Find where the given text appears and provide that cell's center as (x, y) coordinate. 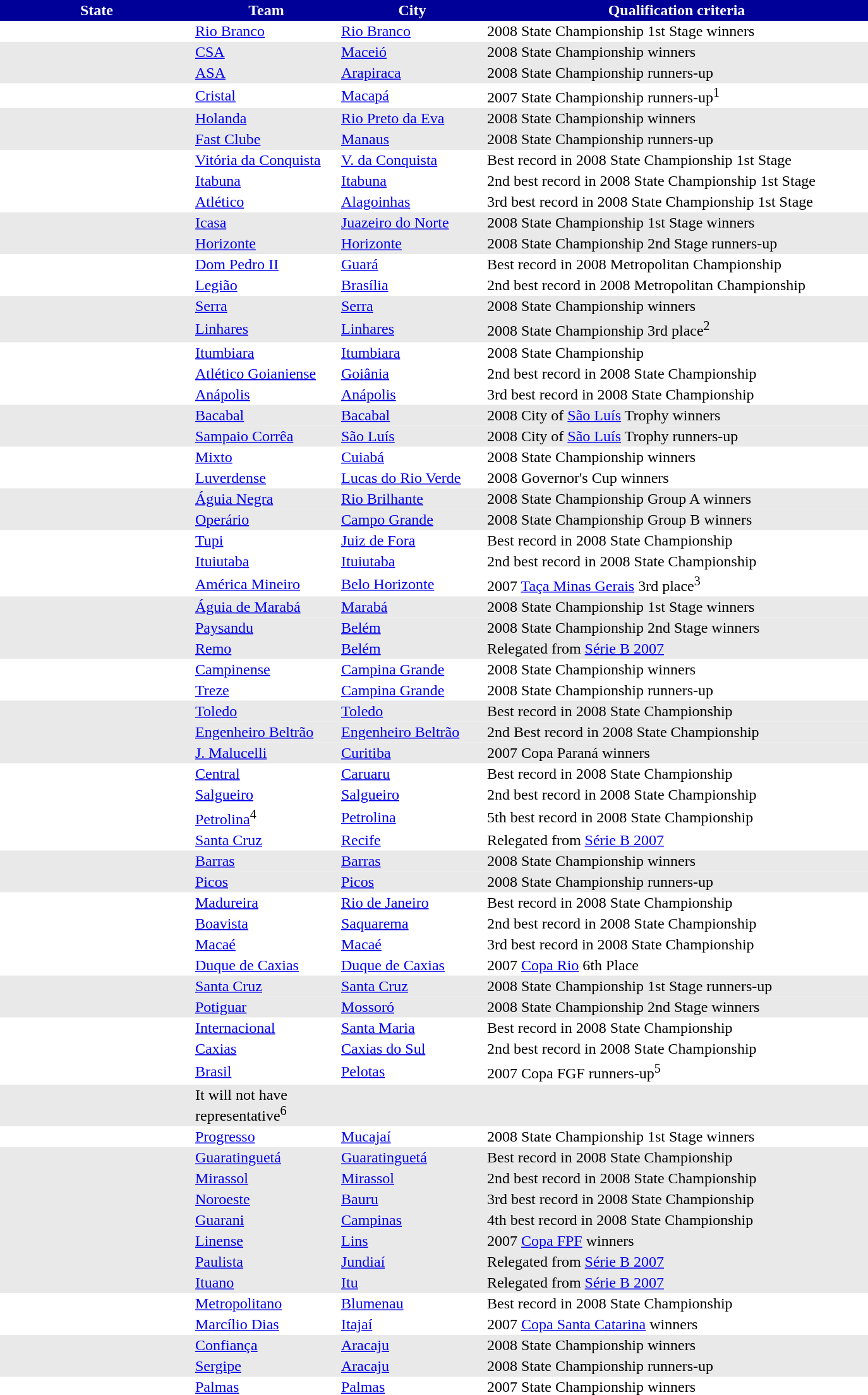
Icasa (267, 222)
Juazeiro do Norte (412, 222)
Maceió (412, 52)
Sampaio Corrêa (267, 436)
CSA (267, 52)
Cuiabá (412, 456)
Progresso (267, 1136)
4th best record in 2008 State Championship (677, 1220)
Campinas (412, 1220)
Juiz de Fora (412, 540)
Mucajaí (412, 1136)
2nd best record in 2008 Metropolitan Championship (677, 286)
2007 Copa FPF winners (677, 1241)
Goiânia (412, 373)
2007 Copa Paraná winners (677, 752)
Guará (412, 264)
Best record in 2008 State Championship 1st Stage (677, 161)
2007 Taça Minas Gerais 3rd place3 (677, 584)
Petrolina4 (267, 817)
Atlético (267, 202)
Jundiaí (412, 1262)
Tupi (267, 540)
Macapá (412, 96)
Arapiraca (412, 73)
Saquarema (412, 924)
Remo (267, 649)
Marcílio Dias (267, 1325)
2008 State Championship Group B winners (677, 520)
It will not have representative6 (267, 1105)
Alagoinhas (412, 202)
Central (267, 774)
Mossoró (412, 1008)
Confiança (267, 1345)
Noroeste (267, 1200)
V. da Conquista (412, 161)
Recife (412, 841)
2008 City of São Luís Trophy runners-up (677, 436)
Cristal (267, 96)
Águia Negra (267, 498)
São Luís (412, 436)
Atlético Goianiense (267, 373)
Santa Maria (412, 1028)
2007 Copa FGF runners-up5 (677, 1072)
Dom Pedro II (267, 264)
Curitiba (412, 752)
Ituano (267, 1283)
2nd best record in 2008 State Championship 1st Stage (677, 181)
2008 Governor's Cup winners (677, 478)
Internacional (267, 1028)
Operário (267, 520)
Marabá (412, 607)
Treze (267, 690)
Team (267, 10)
Bauru (412, 1200)
Blumenau (412, 1303)
Metropolitano (267, 1303)
Lins (412, 1241)
Paysandu (267, 627)
Campo Grande (412, 520)
Luverdense (267, 478)
2nd Best record in 2008 State Championship (677, 732)
Paulista (267, 1262)
2008 State Championship 3rd place2 (677, 329)
Fast Clube (267, 139)
Potiguar (267, 1008)
Linense (267, 1241)
Legião (267, 286)
Best record in 2008 Metropolitan Championship (677, 264)
Pelotas (412, 1072)
Lucas do Rio Verde (412, 478)
Boavista (267, 924)
2008 City of São Luís Trophy winners (677, 415)
2007 Copa Santa Catarina winners (677, 1325)
2008 State Championship 1st Stage runners-up (677, 986)
Sergipe (267, 1367)
2008 State Championship Group A winners (677, 498)
Holanda (267, 119)
2008 State Championship 2nd Stage runners-up (677, 244)
Brasil (267, 1072)
Manaus (412, 139)
3rd best record in 2008 State Championship 1st Stage (677, 202)
City (412, 10)
J. Malucelli (267, 752)
Itajaí (412, 1325)
ASA (267, 73)
Qualification criteria (677, 10)
Águia de Marabá (267, 607)
Campinense (267, 669)
State (97, 10)
Brasília (412, 286)
2007 Copa Rio 6th Place (677, 966)
Petrolina (412, 817)
Belo Horizonte (412, 584)
Vitória da Conquista (267, 161)
5th best record in 2008 State Championship (677, 817)
Madureira (267, 903)
Guarani (267, 1220)
Caruaru (412, 774)
2008 State Championship (677, 353)
Caxias (267, 1049)
Itu (412, 1283)
América Mineiro (267, 584)
Mixto (267, 456)
Rio de Janeiro (412, 903)
Rio Brilhante (412, 498)
Rio Preto da Eva (412, 119)
Caxias do Sul (412, 1049)
2007 State Championship runners-up1 (677, 96)
